Identify which cell holds the provided text, then report its [X, Y] central coordinate. 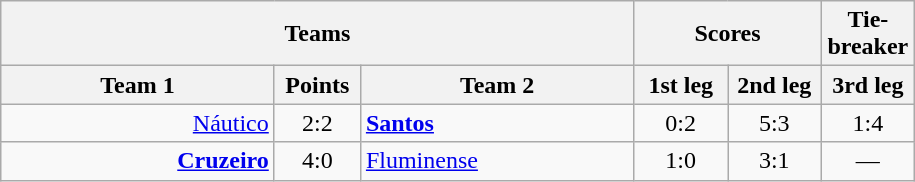
Fluminense [497, 161]
Scores [728, 34]
Points [317, 85]
Náutico [138, 123]
Team 2 [497, 85]
1:0 [681, 161]
— [868, 161]
2nd leg [775, 85]
1st leg [681, 85]
Cruzeiro [138, 161]
Tie-breaker [868, 34]
3rd leg [868, 85]
5:3 [775, 123]
Team 1 [138, 85]
1:4 [868, 123]
Santos [497, 123]
Teams [318, 34]
2:2 [317, 123]
4:0 [317, 161]
0:2 [681, 123]
3:1 [775, 161]
